For the text-containing cell, return its midpoint in (X, Y) coordinate format. 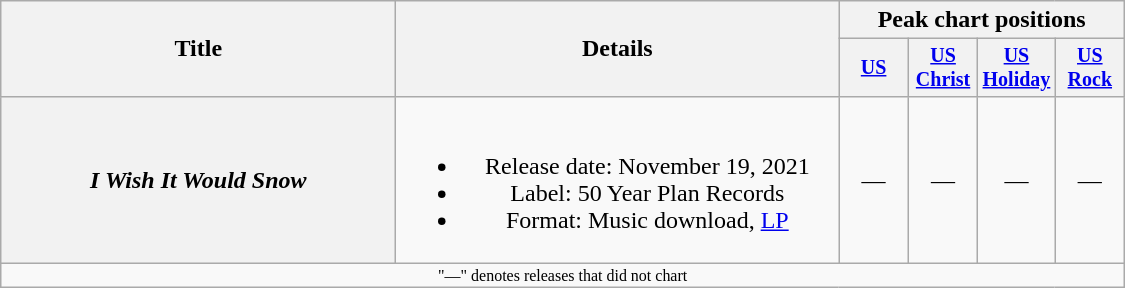
US Rock (1090, 68)
"—" denotes releases that did not chart (563, 275)
Title (198, 49)
US Christ (942, 68)
I Wish It Would Snow (198, 180)
US Holiday (1016, 68)
Peak chart positions (982, 20)
Details (618, 49)
Release date: November 19, 2021Label: 50 Year Plan RecordsFormat: Music download, LP (618, 180)
US (874, 68)
